Search for the cell housing the specified text and yield its [X, Y] center coordinate. 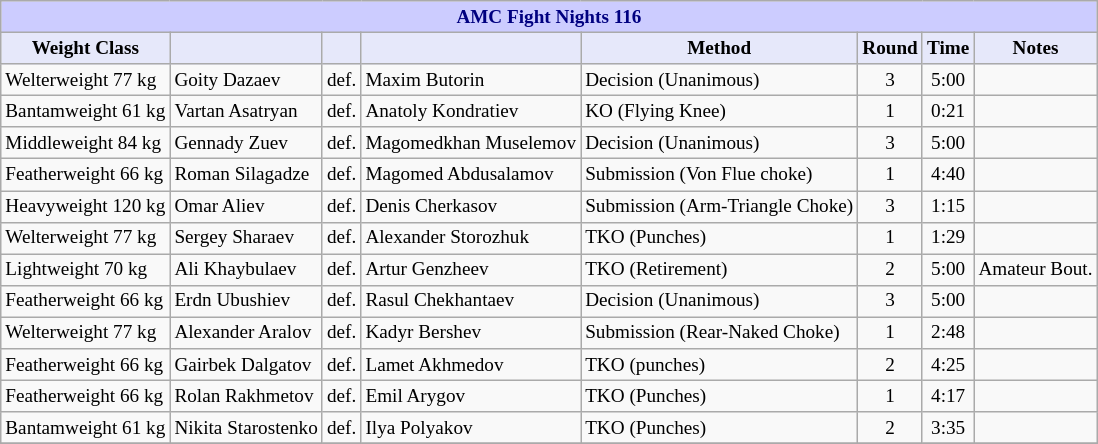
Ilya Polyakov [471, 428]
Heavyweight 120 kg [86, 206]
Emil Arygov [471, 396]
4:17 [948, 396]
4:25 [948, 365]
Middleweight 84 kg [86, 143]
Weight Class [86, 48]
Nikita Starostenko [246, 428]
Vartan Asatryan [246, 111]
AMC Fight Nights 116 [549, 17]
Time [948, 48]
Kadyr Bershev [471, 333]
Omar Aliev [246, 206]
KO (Flying Knee) [720, 111]
Erdn Ubushiev [246, 301]
Ali Khaybulaev [246, 270]
0:21 [948, 111]
Artur Genzheev [471, 270]
Denis Cherkasov [471, 206]
Method [720, 48]
Rasul Chekhantaev [471, 301]
Lamet Akhmedov [471, 365]
Alexander Aralov [246, 333]
Lightweight 70 kg [86, 270]
Submission (Rear-Naked Choke) [720, 333]
Gairbek Dalgatov [246, 365]
Notes [1036, 48]
Round [890, 48]
4:40 [948, 175]
Alexander Storozhuk [471, 238]
Magomed Abdusalamov [471, 175]
Rolan Rakhmetov [246, 396]
TKO (Retirement) [720, 270]
2:48 [948, 333]
Magomedkhan Muselemov [471, 143]
TKO (punches) [720, 365]
3:35 [948, 428]
1:15 [948, 206]
Anatoly Kondratiev [471, 111]
1:29 [948, 238]
Submission (Von Flue choke) [720, 175]
Submission (Arm-Triangle Choke) [720, 206]
Roman Silagadze [246, 175]
Amateur Bout. [1036, 270]
Goity Dazaev [246, 80]
Gennady Zuev [246, 143]
Sergey Sharaev [246, 238]
Maxim Butorin [471, 80]
